Capture the cell that displays the provided text and extract its [x, y] central coordinate. 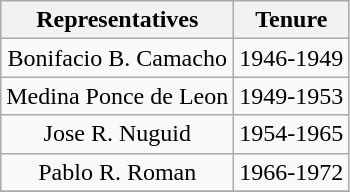
Representatives [118, 20]
1966-1972 [292, 172]
1954-1965 [292, 134]
1949-1953 [292, 96]
1946-1949 [292, 58]
Jose R. Nuguid [118, 134]
Medina Ponce de Leon [118, 96]
Bonifacio B. Camacho [118, 58]
Pablo R. Roman [118, 172]
Tenure [292, 20]
